Determine the [x, y] coordinate at the center of the cell enclosing the given text.  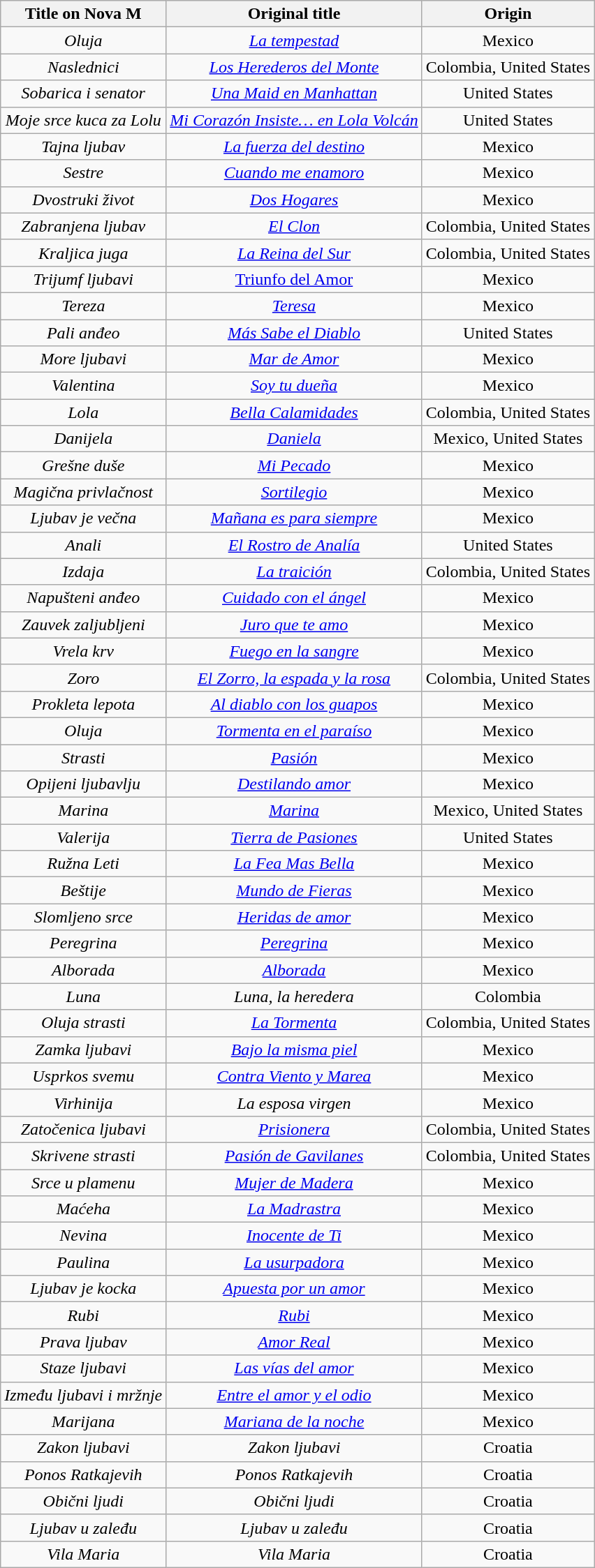
Tajna ljubav [84, 147]
Teresa [294, 306]
Fuego en la sangre [294, 651]
Zamka ljubavi [84, 1050]
Ružna Leti [84, 864]
Beštije [84, 890]
La esposa virgen [294, 1103]
Maćeha [84, 1209]
Amor Real [294, 1342]
Original title [294, 14]
Opijeni ljubavlju [84, 784]
Bella Calamidades [294, 412]
Dvostruki život [84, 200]
Lola [84, 412]
Pali anđeo [84, 333]
Staze ljubavi [84, 1368]
Pasión [294, 757]
Između ljubavi i mržnje [84, 1395]
Luna, la heredera [294, 996]
Slomljeno srce [84, 917]
Mar de Amor [294, 359]
Juro que te amo [294, 625]
Grešne duše [84, 465]
Izdaja [84, 572]
Strasti [84, 757]
Luna [84, 996]
Una Maid en Manhattan [294, 94]
Mariana de la noche [294, 1421]
La Fea Mas Bella [294, 864]
Marijana [84, 1421]
Oluja strasti [84, 1023]
Cuando me enamoro [294, 173]
La usurpadora [294, 1262]
Anali [84, 545]
Inocente de Ti [294, 1236]
La Reina del Sur [294, 253]
Naslednici [84, 67]
Kraljica juga [84, 253]
Zabranjena ljubav [84, 226]
Mañana es para siempre [294, 518]
Heridas de amor [294, 917]
Virhinija [84, 1103]
Dos Hogares [294, 200]
Title on Nova M [84, 14]
Más Sabe el Diablo [294, 333]
Sestre [84, 173]
El Zorro, la espada y la rosa [294, 678]
Danijela [84, 439]
La Tormenta [294, 1023]
La fuerza del destino [294, 147]
Mi Pecado [294, 465]
Magična privlačnost [84, 492]
Ljubav je kocka [84, 1289]
Trijumf ljubavi [84, 279]
Cuidado con el ángel [294, 598]
Mundo de Fieras [294, 890]
Los Herederos del Monte [294, 67]
Sortilegio [294, 492]
Origin [508, 14]
Zoro [84, 678]
Tereza [84, 306]
Al diablo con los guapos [294, 704]
Moje srce kuca za Lolu [84, 120]
Bajo la misma piel [294, 1050]
Prisionera [294, 1129]
Las vías del amor [294, 1368]
La tempestad [294, 40]
Nevina [84, 1236]
Valentina [84, 386]
Vrela krv [84, 651]
Apuesta por un amor [294, 1289]
Valerija [84, 837]
Srce u plamenu [84, 1183]
Contra Viento y Marea [294, 1076]
Ljubav je večna [84, 518]
Prokleta lepota [84, 704]
Soy tu dueña [294, 386]
Zatočenica ljubavi [84, 1129]
Mi Corazón Insiste… en Lola Volcán [294, 120]
More ljubavi [84, 359]
Mujer de Madera [294, 1183]
Pasión de Gavilanes [294, 1156]
El Clon [294, 226]
Paulina [84, 1262]
Usprkos svemu [84, 1076]
Daniela [294, 439]
Tierra de Pasiones [294, 837]
Zauvek zaljubljeni [84, 625]
Colombia [508, 996]
Destilando amor [294, 784]
El Rostro de Analía [294, 545]
Prava ljubav [84, 1342]
Entre el amor y el odio [294, 1395]
Tormenta en el paraíso [294, 731]
Sobarica i senator [84, 94]
La traición [294, 572]
La Madrastra [294, 1209]
Napušteni anđeo [84, 598]
Skrivene strasti [84, 1156]
Triunfo del Amor [294, 279]
